Scan for the cell matching the given text and deliver its [X, Y] coordinate at center. 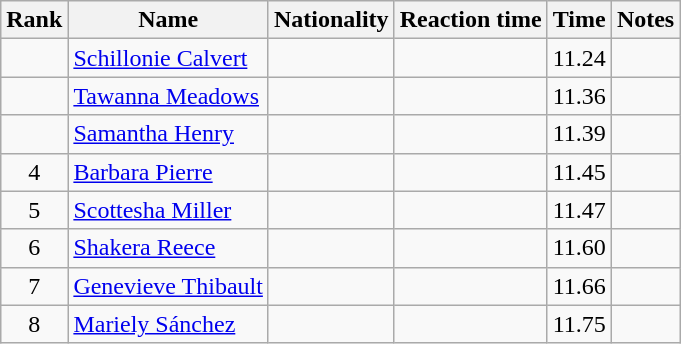
Barbara Pierre [168, 172]
4 [34, 172]
11.75 [579, 324]
6 [34, 248]
11.36 [579, 96]
Genevieve Thibault [168, 286]
11.47 [579, 210]
Mariely Sánchez [168, 324]
Samantha Henry [168, 134]
Nationality [331, 20]
8 [34, 324]
Scottesha Miller [168, 210]
11.60 [579, 248]
Rank [34, 20]
Notes [645, 20]
Schillonie Calvert [168, 58]
Shakera Reece [168, 248]
11.24 [579, 58]
11.66 [579, 286]
5 [34, 210]
Time [579, 20]
7 [34, 286]
11.45 [579, 172]
Tawanna Meadows [168, 96]
Name [168, 20]
Reaction time [470, 20]
11.39 [579, 134]
